Return the (x, y) coordinate for the center point of the cell that contains the specified text.  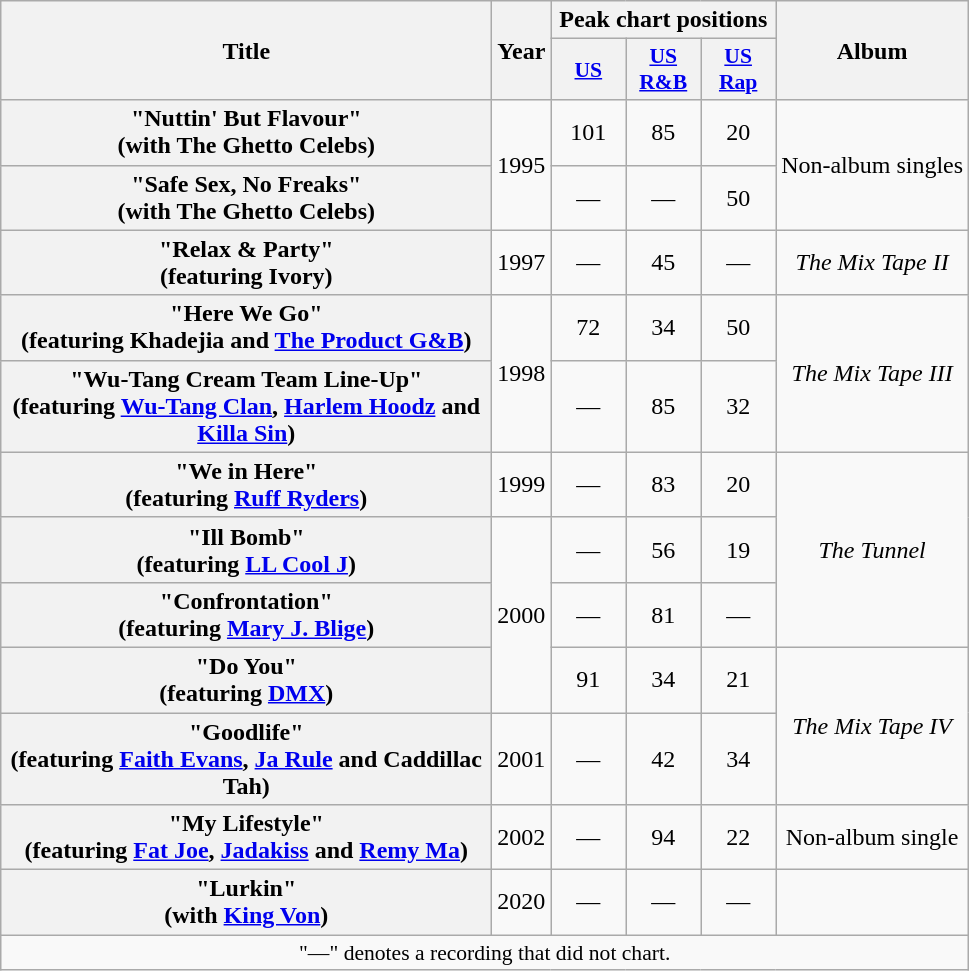
USRap (738, 70)
The Tunnel (872, 550)
42 (664, 758)
2002 (522, 838)
1997 (522, 262)
2020 (522, 902)
2001 (522, 758)
The Mix Tape IV (872, 726)
Title (246, 50)
"Ill Bomb"(featuring LL Cool J) (246, 550)
Year (522, 50)
Non-album single (872, 838)
"Lurkin"(with King Von) (246, 902)
56 (664, 550)
"Goodlife"(featuring Faith Evans, Ja Rule and Caddillac Tah) (246, 758)
19 (738, 550)
"My Lifestyle"(featuring Fat Joe, Jadakiss and Remy Ma) (246, 838)
81 (664, 614)
1998 (522, 374)
"Relax & Party"(featuring Ivory) (246, 262)
The Mix Tape II (872, 262)
"Confrontation"(featuring Mary J. Blige) (246, 614)
USR&B (664, 70)
"Do You"(featuring DMX) (246, 680)
83 (664, 484)
Non-album singles (872, 165)
Peak chart positions (664, 20)
"Wu-Tang Cream Team Line-Up"(featuring Wu-Tang Clan, Harlem Hoodz and Killa Sin) (246, 406)
"We in Here"(featuring Ruff Ryders) (246, 484)
The Mix Tape III (872, 374)
"Safe Sex, No Freaks"(with The Ghetto Celebs) (246, 198)
32 (738, 406)
21 (738, 680)
2000 (522, 614)
"Nuttin' But Flavour"(with The Ghetto Celebs) (246, 132)
91 (588, 680)
US (588, 70)
22 (738, 838)
101 (588, 132)
45 (664, 262)
1999 (522, 484)
1995 (522, 165)
"Here We Go"(featuring Khadejia and The Product G&B) (246, 328)
Album (872, 50)
"—" denotes a recording that did not chart. (485, 953)
72 (588, 328)
94 (664, 838)
